Return the [X, Y] coordinate for the center point of the cell that contains the specified text.  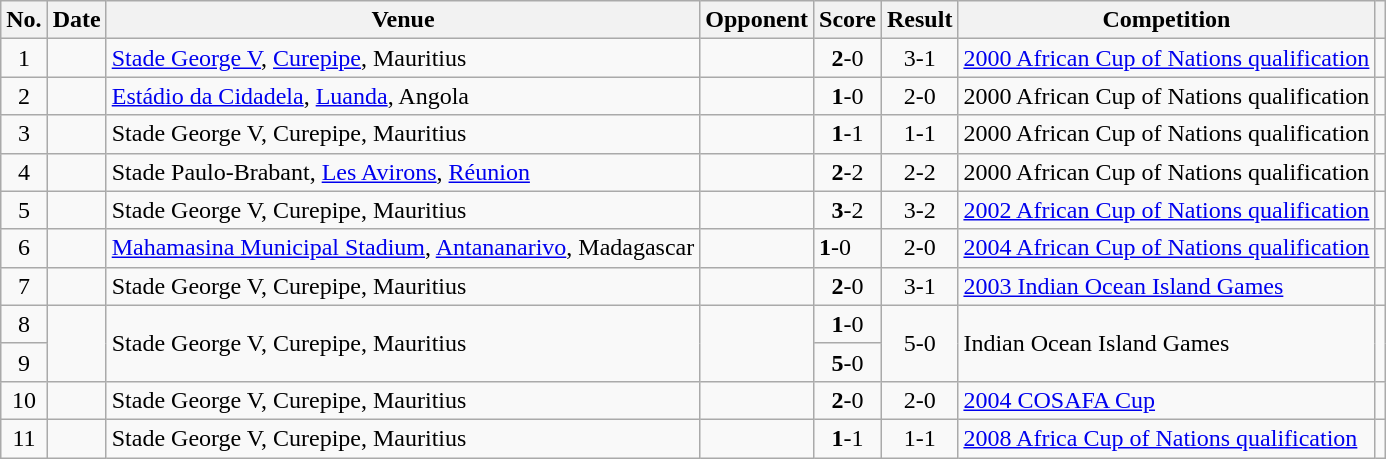
Venue [403, 20]
1 [24, 58]
Stade Paulo-Brabant, Les Avirons, Réunion [403, 172]
No. [24, 20]
6 [24, 248]
2 [24, 96]
Competition [1166, 20]
11 [24, 438]
Date [76, 20]
2003 Indian Ocean Island Games [1166, 286]
Result [920, 20]
Estádio da Cidadela, Luanda, Angola [403, 96]
5 [24, 210]
8 [24, 324]
7 [24, 286]
10 [24, 400]
Indian Ocean Island Games [1166, 343]
2002 African Cup of Nations qualification [1166, 210]
4 [24, 172]
2008 Africa Cup of Nations qualification [1166, 438]
2004 African Cup of Nations qualification [1166, 248]
9 [24, 362]
Mahamasina Municipal Stadium, Antananarivo, Madagascar [403, 248]
Score [848, 20]
2004 COSAFA Cup [1166, 400]
Opponent [757, 20]
3 [24, 134]
